Scan for the cell matching the given text and deliver its [X, Y] coordinate at center. 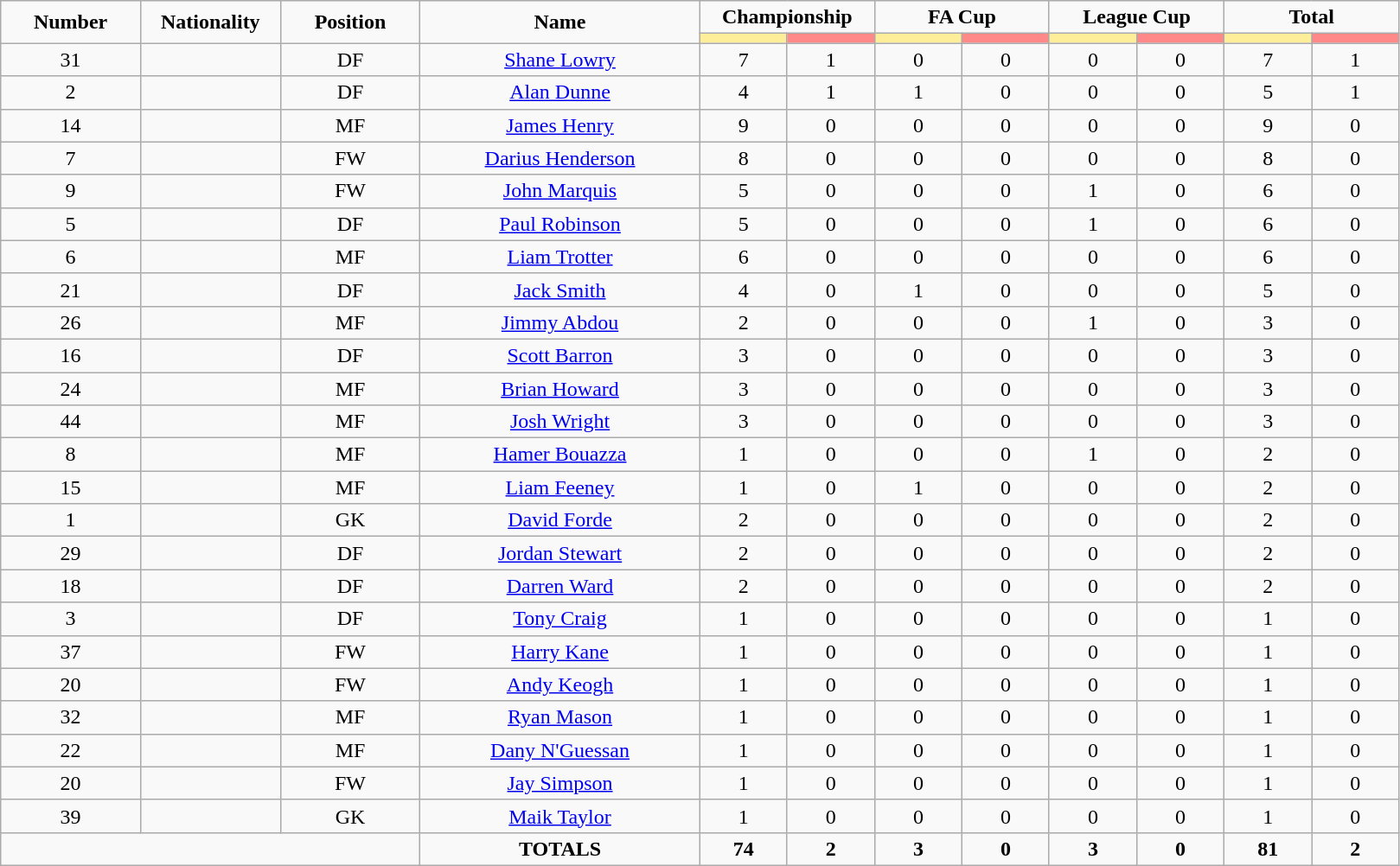
22 [71, 750]
Ryan Mason [560, 717]
Dany N'Guessan [560, 750]
Position [350, 22]
Maik Taylor [560, 816]
18 [71, 586]
Hamer Bouazza [560, 455]
Darius Henderson [560, 158]
Nationality [210, 22]
Liam Trotter [560, 257]
David Forde [560, 520]
FA Cup [962, 17]
Shane Lowry [560, 60]
21 [71, 290]
37 [71, 652]
Paul Robinson [560, 224]
James Henry [560, 125]
74 [744, 849]
Number [71, 22]
16 [71, 355]
Scott Barron [560, 355]
44 [71, 422]
Brian Howard [560, 388]
Alan Dunne [560, 92]
31 [71, 60]
Name [560, 22]
29 [71, 553]
Jay Simpson [560, 783]
Tony Craig [560, 619]
39 [71, 816]
Jack Smith [560, 290]
TOTALS [560, 849]
15 [71, 487]
81 [1268, 849]
26 [71, 322]
Andy Keogh [560, 685]
Total [1312, 17]
Championship [787, 17]
32 [71, 717]
Jimmy Abdou [560, 322]
Liam Feeney [560, 487]
League Cup [1136, 17]
Josh Wright [560, 422]
Harry Kane [560, 652]
14 [71, 125]
Darren Ward [560, 586]
24 [71, 388]
John Marquis [560, 191]
Jordan Stewart [560, 553]
